Determine the [X, Y] coordinate at the center of the cell enclosing the given text.  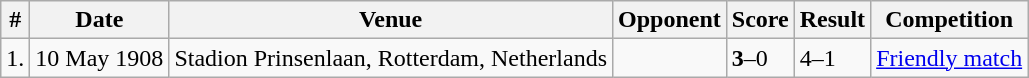
Competition [950, 20]
Score [760, 20]
3–0 [760, 58]
Venue [391, 20]
Date [100, 20]
Result [832, 20]
Stadion Prinsenlaan, Rotterdam, Netherlands [391, 58]
Opponent [670, 20]
4–1 [832, 58]
1. [16, 58]
# [16, 20]
Friendly match [950, 58]
10 May 1908 [100, 58]
